Return the (x, y) coordinate for the center point of the cell that contains the specified text.  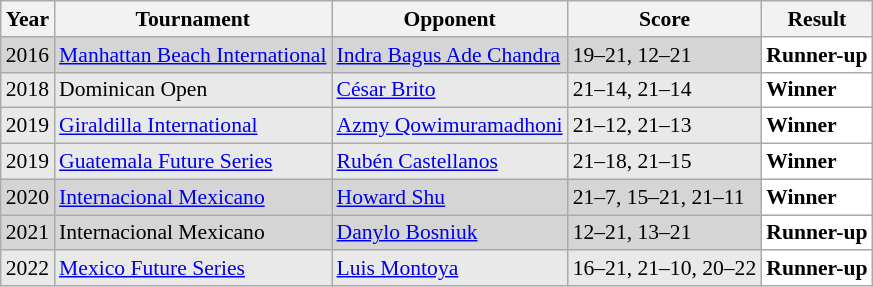
Howard Shu (450, 197)
21–18, 21–15 (665, 162)
Mexico Future Series (192, 269)
Score (665, 19)
Guatemala Future Series (192, 162)
Year (28, 19)
21–12, 21–13 (665, 126)
Giraldilla International (192, 126)
Indra Bagus Ade Chandra (450, 55)
21–14, 21–14 (665, 90)
2020 (28, 197)
2021 (28, 233)
2018 (28, 90)
2016 (28, 55)
2022 (28, 269)
Danylo Bosniuk (450, 233)
Manhattan Beach International (192, 55)
Rubén Castellanos (450, 162)
Luis Montoya (450, 269)
César Brito (450, 90)
19–21, 12–21 (665, 55)
Azmy Qowimuramadhoni (450, 126)
Result (816, 19)
Tournament (192, 19)
12–21, 13–21 (665, 233)
16–21, 21–10, 20–22 (665, 269)
21–7, 15–21, 21–11 (665, 197)
Dominican Open (192, 90)
Opponent (450, 19)
